Find where the given text appears and provide that cell's center as [X, Y] coordinate. 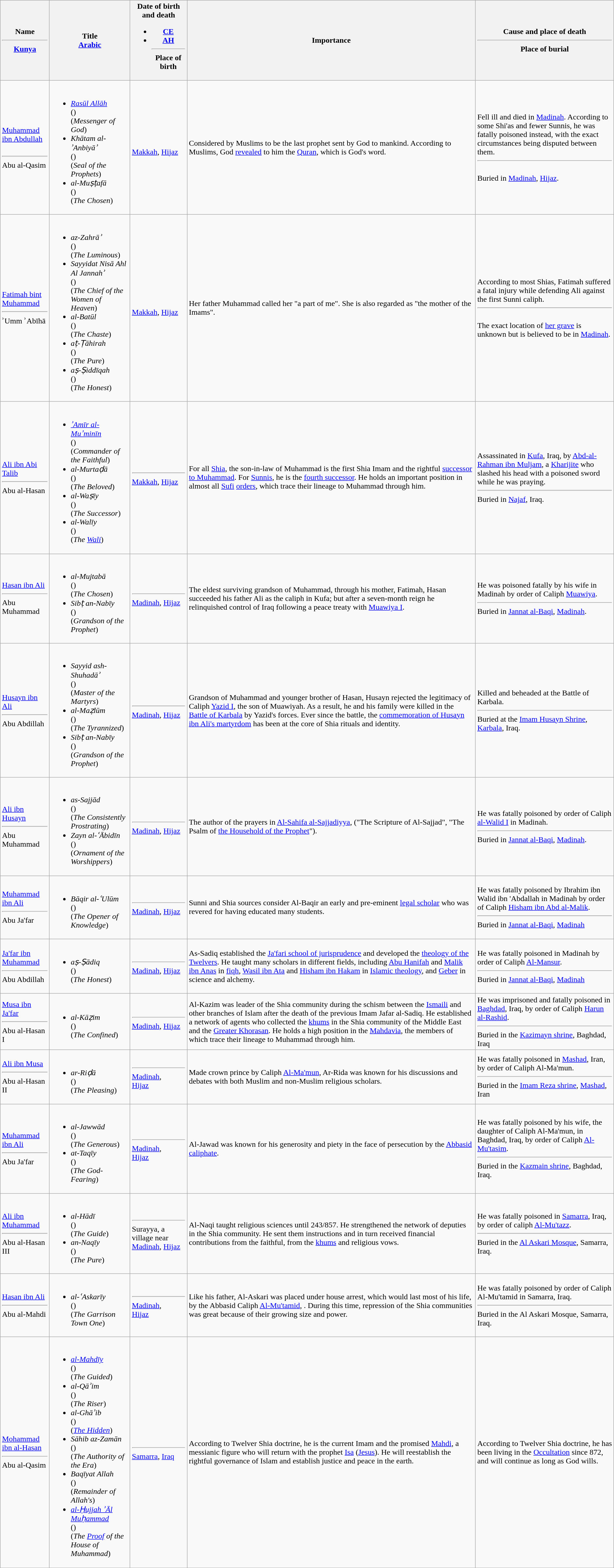
al-ʿAskarīy()(The Garrison Town One) [90, 1305]
He was fatally poisoned in Madinah by order of Caliph Al-Mansur. Buried in Jannat al-Baqi, Madinah [545, 966]
Ali ibn Abi TalibAbu al-Hasan [25, 478]
Considered by Muslims to be the last prophet sent by God to mankind. According to Muslims, God revealed to him the Quran, which is God's word. [332, 148]
Rasūl Allāh()(Messenger of God)Khātam al-ʾAnbiyāʾ()(Seal of the Prophets)al-Muṣṭafā()(The Chosen) [90, 148]
Ali ibn MuhammadAbu al-Hasan III [25, 1234]
Mohammad ibn al-HasanAbu al-Qasim [25, 1452]
Muhammad ibn AbdullahAbu al-Qasim [25, 148]
Made crown prince by Caliph Al-Ma'mun, Ar-Rida was known for his discussions and debates with both Muslim and non-Muslim religious scholars. [332, 1077]
Fatimah bint MuhammadʾUmm ʾAbīhā [25, 308]
Al-Jawad was known for his generosity and piety in the face of persecution by the Abbasid caliphate. [332, 1149]
He was imprisoned and fatally poisoned in Baghdad, Iraq, by order of Caliph Harun al-Rashid. Buried in the Kazimayn shrine, Baghdad, Iraq [545, 1022]
ar-Riḍā()(The Pleasing) [90, 1077]
Sayyid ash-Shuhadāʾ()(Master of the Martyrs)al-Maẓlūm()(The Tyrannized)Sibṭ an-Nabīy()(Grandson of the Prophet) [90, 710]
Sunni and Shia sources consider Al-Baqir an early and pre-eminent legal scholar who was revered for having educated many students. [332, 908]
al-Mujtabā()(The Chosen)Sibṭ an-Nabīy()(Grandson of the Prophet) [90, 598]
NameKunya [25, 40]
Importance [332, 40]
Killed and beheaded at the Battle of Karbala. Buried at the Imam Husayn Shrine, Karbala, Iraq. [545, 710]
Cause and place of death Place of burial [545, 40]
He was fatally poisoned by Ibrahim ibn Walid ibn 'Abdallah in Madinah by order of Caliph Hisham ibn Abd al-Malik. Buried in Jannat al-Baqi, Madinah [545, 908]
Her father Muhammad called her "a part of me". She is also regarded as "the mother of the Imams". [332, 308]
as-Sajjād()(The Consistently Prostrating)Zayn al-ʿĀbidīn()(Ornament of the Worshippers) [90, 827]
Bāqir al-ʿUlūm()(The Opener of Knowledge) [90, 908]
al-Jawwād()(The Generous)at-Taqīy()(The God-Fearing) [90, 1149]
He was fatally poisoned by order of Caliph al-Walid I in Madinah. Buried in Jannat al-Baqi, Madinah. [545, 827]
He was poisoned fatally by his wife in Madinah by order of Caliph Muawiya. Buried in Jannat al-Baqi, Madinah. [545, 598]
He was fatally poisoned by order of Caliph Al-Mu'tamid in Samarra, Iraq. Buried in the Al Askari Mosque, Samarra, Iraq. [545, 1305]
al-Kāẓim()(The Confined) [90, 1022]
According to Twelver Shia doctrine, he has been living in the Occultation since 872, and will continue as long as God wills. [545, 1452]
Hasan ibn AliAbu Muhammad [25, 598]
He was fatally poisoned in Samarra, Iraq, by order of caliph Al-Mu'tazz. Buried in the Al Askari Mosque, Samarra, Iraq. [545, 1234]
Hasan ibn AliAbu al-Mahdi [25, 1305]
aṣ-Ṣādiq()(The Honest) [90, 966]
TitleArabic [90, 40]
Date of birth and deathCEAH Place of birth [159, 40]
Surayya, a village near Madinah, Hijaz [159, 1234]
al-Hādī()(The Guide)an-Naqīy()(The Pure) [90, 1234]
Samarra, Iraq [159, 1452]
Husayn ibn AliAbu Abdillah [25, 710]
Ja'far ibn MuhammadAbu Abdillah [25, 966]
ʾAmīr al-Muʾminīn()(Commander of the Faithful)al-Murtaḍā()(The Beloved)al-Waṣīy()(The Successor)al-Walīy()(The Wali) [90, 478]
Ali ibn MusaAbu al-Hasan II [25, 1077]
He was fatally poisoned in Mashad, Iran, by order of Caliph Al-Ma'mun. Buried in the Imam Reza shrine, Mashad, Iran [545, 1077]
The author of the prayers in Al-Sahifa al-Sajjadiyya, ("The Scripture of Al-Sajjad", "The Psalm of the Household of the Prophet"). [332, 827]
Musa ibn Ja'farAbu al-Hasan I [25, 1022]
Ali ibn HusaynAbu Muhammad [25, 827]
